Locate the cell with the specified text and output its [x, y] center coordinate. 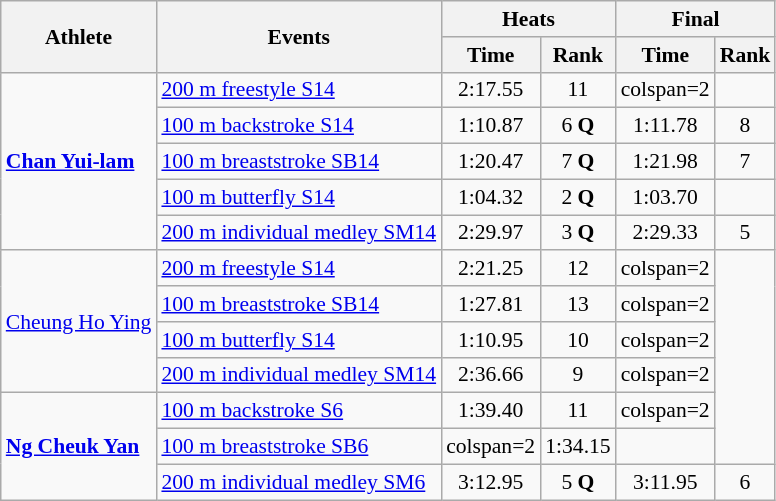
Athlete [79, 36]
7 [746, 162]
2 Q [578, 197]
2:36.66 [490, 375]
2:29.33 [666, 233]
6 Q [578, 126]
1:10.87 [490, 126]
3:11.95 [666, 482]
1:03.70 [666, 197]
12 [578, 269]
Final [696, 19]
10 [578, 340]
1:20.47 [490, 162]
200 m individual medley SM6 [298, 482]
Events [298, 36]
1:11.78 [666, 126]
1:10.95 [490, 340]
6 [746, 482]
1:39.40 [490, 411]
Ng Cheuk Yan [79, 446]
1:34.15 [578, 447]
Cheung Ho Ying [79, 322]
1:21.98 [666, 162]
3 Q [578, 233]
2:21.25 [490, 269]
Chan Yui-lam [79, 161]
9 [578, 375]
13 [578, 304]
2:29.97 [490, 233]
3:12.95 [490, 482]
5 Q [578, 482]
100 m backstroke S6 [298, 411]
100 m breaststroke SB6 [298, 447]
1:04.32 [490, 197]
Heats [528, 19]
1:27.81 [490, 304]
5 [746, 233]
100 m backstroke S14 [298, 126]
8 [746, 126]
2:17.55 [490, 90]
7 Q [578, 162]
